For the text-containing cell, return its midpoint in (X, Y) coordinate format. 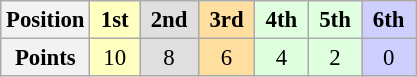
4 (282, 58)
2 (335, 58)
10 (115, 58)
8 (170, 58)
2nd (170, 20)
6 (226, 58)
Points (46, 58)
5th (335, 20)
1st (115, 20)
Position (46, 20)
4th (282, 20)
6th (389, 20)
3rd (226, 20)
0 (389, 58)
